Identify which cell holds the provided text, then report its [X, Y] central coordinate. 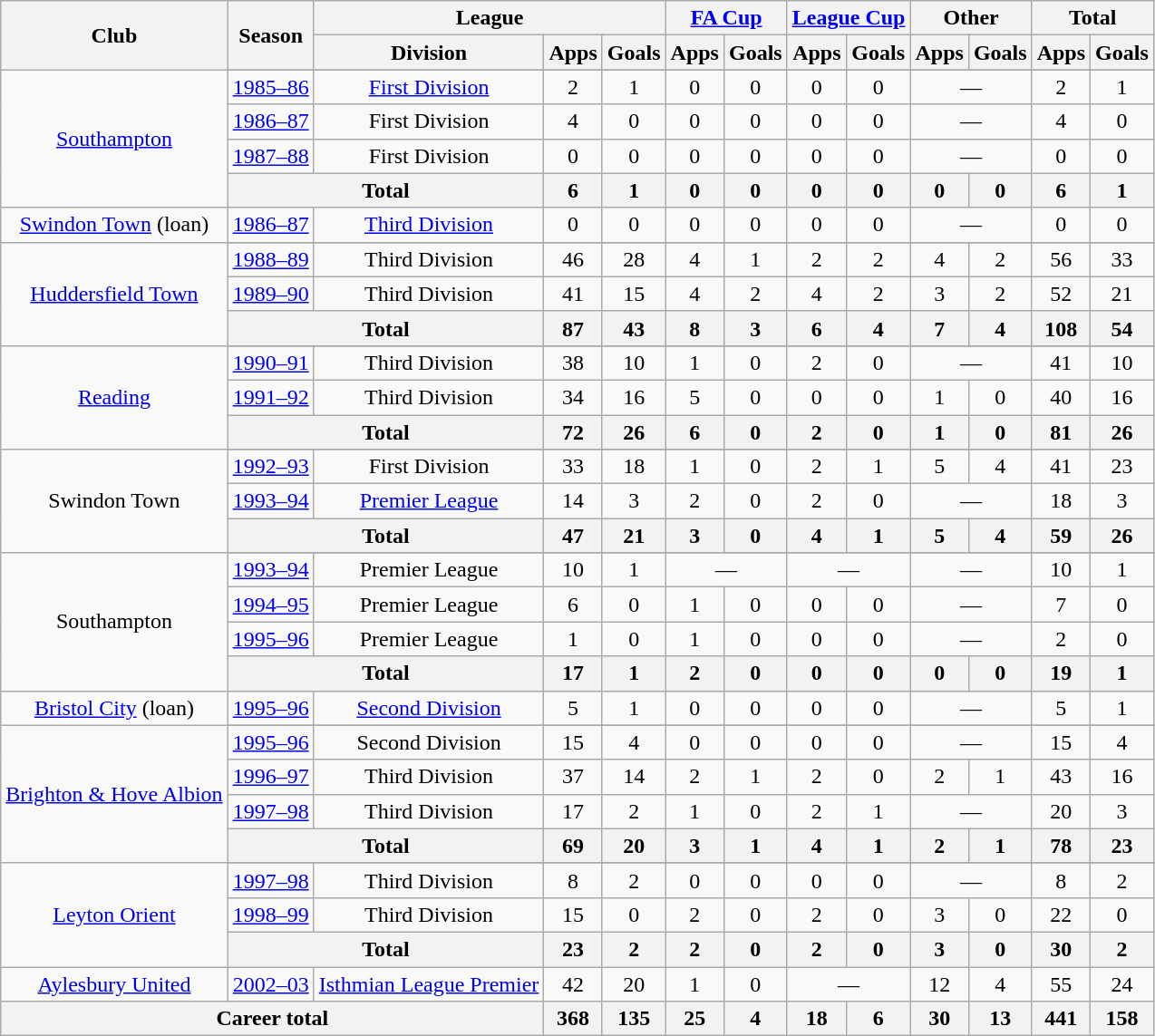
441 [1061, 1019]
135 [634, 1019]
1996–97 [270, 777]
78 [1061, 846]
Isthmian League Premier [429, 983]
55 [1061, 983]
52 [1061, 294]
56 [1061, 259]
158 [1122, 1019]
59 [1061, 536]
Reading [114, 397]
1987–88 [270, 156]
81 [1061, 432]
47 [573, 536]
Career total [272, 1019]
54 [1122, 328]
1985–86 [270, 87]
25 [694, 1019]
38 [573, 363]
2002–03 [270, 983]
42 [573, 983]
Swindon Town [114, 501]
Brighton & Hove Albion [114, 794]
League Cup [849, 18]
28 [634, 259]
1988–89 [270, 259]
108 [1061, 328]
12 [939, 983]
Season [270, 35]
69 [573, 846]
Other [971, 18]
Bristol City (loan) [114, 708]
22 [1061, 915]
FA Cup [726, 18]
13 [1000, 1019]
Club [114, 35]
Aylesbury United [114, 983]
1989–90 [270, 294]
368 [573, 1019]
Division [429, 53]
34 [573, 397]
1991–92 [270, 397]
1992–93 [270, 467]
24 [1122, 983]
46 [573, 259]
League [490, 18]
19 [1061, 673]
1998–99 [270, 915]
40 [1061, 397]
87 [573, 328]
1994–95 [270, 605]
Leyton Orient [114, 915]
Swindon Town (loan) [114, 225]
Huddersfield Town [114, 294]
72 [573, 432]
1990–91 [270, 363]
37 [573, 777]
